Output the [x, y] coordinate of the center of the cell containing the given text.  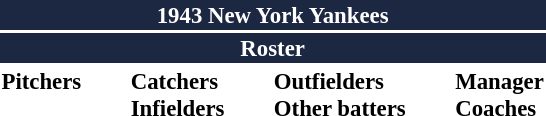
Roster [272, 48]
1943 New York Yankees [272, 15]
